Capture the cell that displays the provided text and extract its [X, Y] central coordinate. 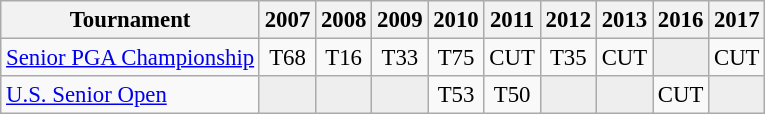
T75 [456, 58]
Senior PGA Championship [130, 58]
Tournament [130, 20]
T53 [456, 95]
2013 [624, 20]
2008 [344, 20]
U.S. Senior Open [130, 95]
T68 [287, 58]
T50 [512, 95]
T33 [400, 58]
2010 [456, 20]
2012 [568, 20]
2007 [287, 20]
T16 [344, 58]
2016 [681, 20]
2011 [512, 20]
2017 [737, 20]
T35 [568, 58]
2009 [400, 20]
